Pinpoint the cell where the given text exists, returning its (x, y) midpoint coordinate. 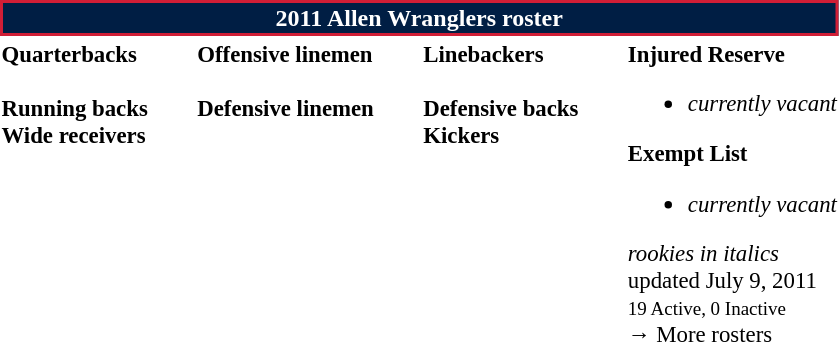
2011 Allen Wranglers roster (419, 18)
